Pinpoint the cell where the given text exists, returning its (X, Y) midpoint coordinate. 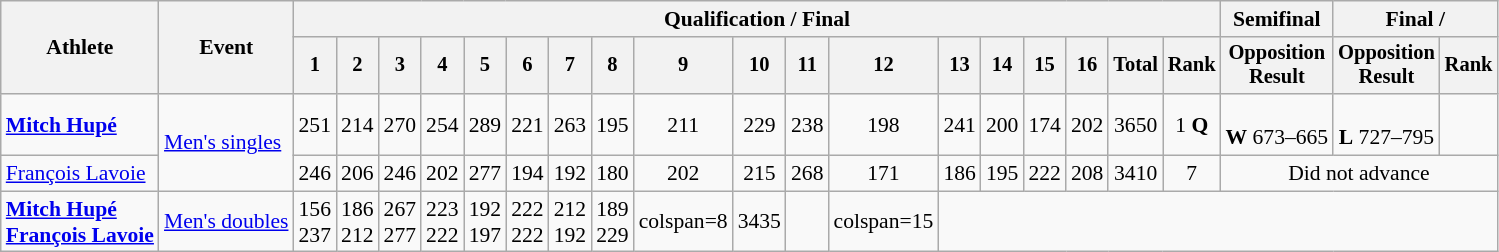
1 (316, 66)
214 (358, 124)
3 (400, 66)
Mitch HupéFrançois Lavoie (80, 222)
Men's doubles (226, 222)
241 (960, 124)
Qualification / Final (758, 19)
198 (883, 124)
251 (316, 124)
W 673–665 (1278, 124)
229 (760, 124)
223222 (442, 222)
Event (226, 48)
colspan=15 (883, 222)
222 (1044, 174)
François Lavoie (80, 174)
171 (883, 174)
Athlete (80, 48)
254 (442, 124)
Total (1136, 66)
10 (760, 66)
267277 (400, 222)
156237 (316, 222)
3435 (760, 222)
16 (1088, 66)
289 (486, 124)
2 (358, 66)
Did not advance (1360, 174)
200 (1002, 124)
6 (528, 66)
206 (358, 174)
13 (960, 66)
212192 (570, 222)
14 (1002, 66)
Mitch Hupé (80, 124)
Final / (1415, 19)
208 (1088, 174)
Men's singles (226, 142)
8 (612, 66)
1 Q (1192, 124)
277 (486, 174)
215 (760, 174)
263 (570, 124)
5 (486, 66)
189229 (612, 222)
238 (808, 124)
221 (528, 124)
180 (612, 174)
194 (528, 174)
9 (684, 66)
11 (808, 66)
268 (808, 174)
174 (1044, 124)
192197 (486, 222)
270 (400, 124)
15 (1044, 66)
3410 (1136, 174)
211 (684, 124)
Semifinal (1278, 19)
3650 (1136, 124)
222222 (528, 222)
186 (960, 174)
colspan=8 (684, 222)
4 (442, 66)
192 (570, 174)
L 727–795 (1386, 124)
12 (883, 66)
186212 (358, 222)
